Detect which cell encompasses the target text, then output its [x, y] center coordinate. 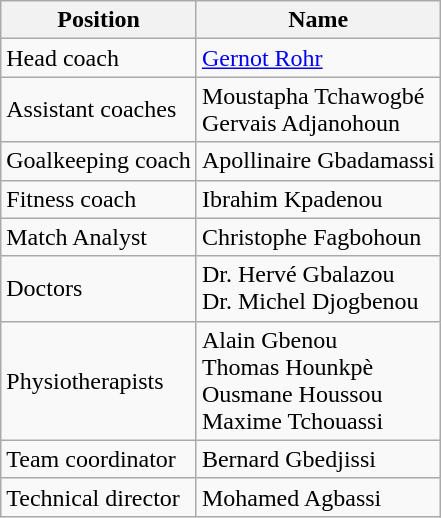
Fitness coach [99, 199]
Team coordinator [99, 459]
Bernard Gbedjissi [318, 459]
Physiotherapists [99, 380]
Mohamed Agbassi [318, 497]
Name [318, 20]
Christophe Fagbohoun [318, 237]
Match Analyst [99, 237]
Dr. Hervé Gbalazou Dr. Michel Djogbenou [318, 288]
Doctors [99, 288]
Position [99, 20]
Technical director [99, 497]
Gernot Rohr [318, 58]
Apollinaire Gbadamassi [318, 161]
Ibrahim Kpadenou [318, 199]
Head coach [99, 58]
Alain Gbenou Thomas Hounkpè Ousmane Houssou Maxime Tchouassi [318, 380]
Goalkeeping coach [99, 161]
Assistant coaches [99, 110]
Moustapha Tchawogbé Gervais Adjanohoun [318, 110]
